Capture the cell that displays the provided text and extract its (X, Y) central coordinate. 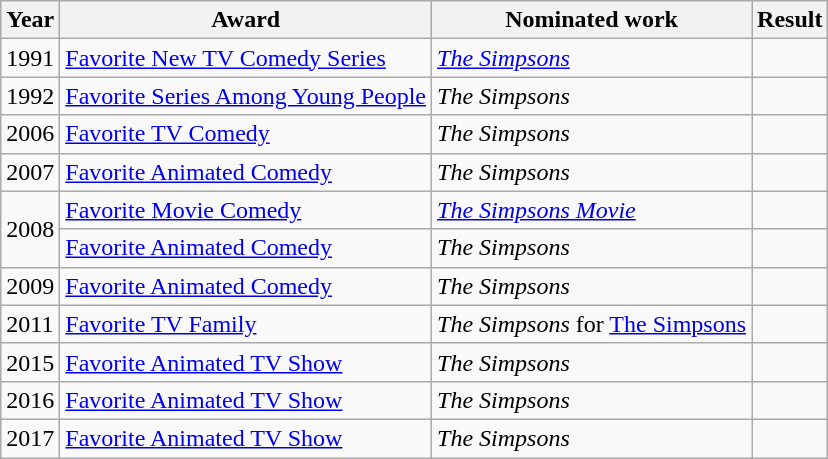
2017 (30, 438)
2007 (30, 172)
Nominated work (592, 20)
Year (30, 20)
Favorite Movie Comedy (246, 210)
Award (246, 20)
Favorite TV Comedy (246, 134)
1992 (30, 96)
2011 (30, 324)
2016 (30, 400)
Favorite TV Family (246, 324)
2006 (30, 134)
Favorite Series Among Young People (246, 96)
Favorite New TV Comedy Series (246, 58)
The Simpsons Movie (592, 210)
The Simpsons for The Simpsons (592, 324)
2015 (30, 362)
2008 (30, 229)
Result (790, 20)
2009 (30, 286)
1991 (30, 58)
